Return the (X, Y) coordinate for the center point of the cell that contains the specified text.  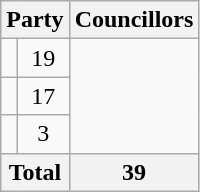
3 (43, 134)
Total (35, 172)
Councillors (134, 20)
Party (35, 20)
19 (43, 58)
17 (43, 96)
39 (134, 172)
